Capture the cell that displays the provided text and extract its [X, Y] central coordinate. 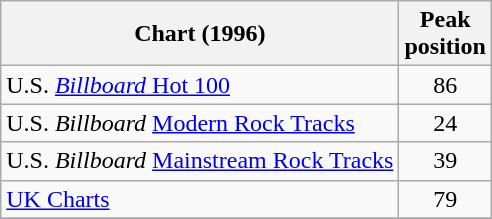
Peakposition [445, 34]
UK Charts [200, 199]
39 [445, 161]
Chart (1996) [200, 34]
24 [445, 123]
86 [445, 85]
U.S. Billboard Hot 100 [200, 85]
U.S. Billboard Modern Rock Tracks [200, 123]
U.S. Billboard Mainstream Rock Tracks [200, 161]
79 [445, 199]
